Capture the cell that displays the provided text and extract its (x, y) central coordinate. 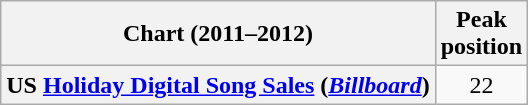
22 (481, 85)
Peakposition (481, 34)
Chart (2011–2012) (218, 34)
US Holiday Digital Song Sales (Billboard) (218, 85)
